For the text-containing cell, return its midpoint in (x, y) coordinate format. 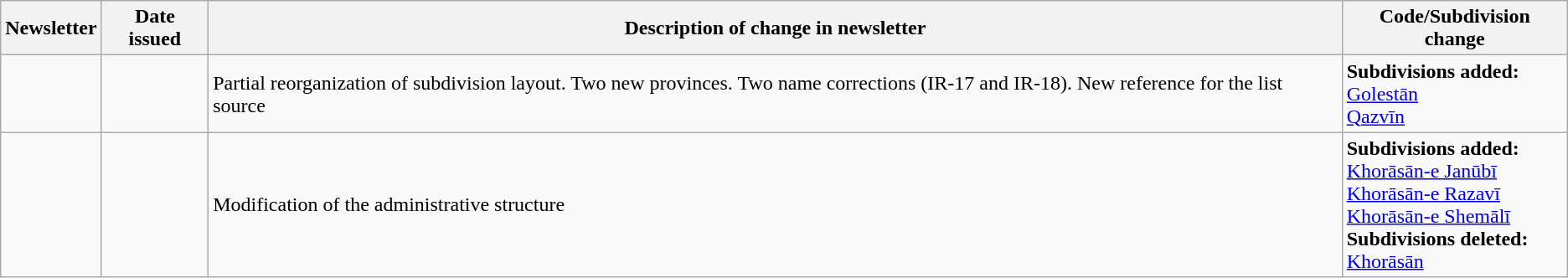
Newsletter (51, 28)
Modification of the administrative structure (776, 204)
Partial reorganization of subdivision layout. Two new provinces. Two name corrections (IR-17 and IR-18). New reference for the list source (776, 94)
Subdivisions added: Golestān Qazvīn (1454, 94)
Description of change in newsletter (776, 28)
Code/Subdivision change (1454, 28)
Date issued (155, 28)
Subdivisions added: Khorāsān-e Janūbī Khorāsān-e Razavī Khorāsān-e Shemālī Subdivisions deleted: Khorāsān (1454, 204)
